Extract the (x, y) coordinate from the center of the cell holding the provided text.  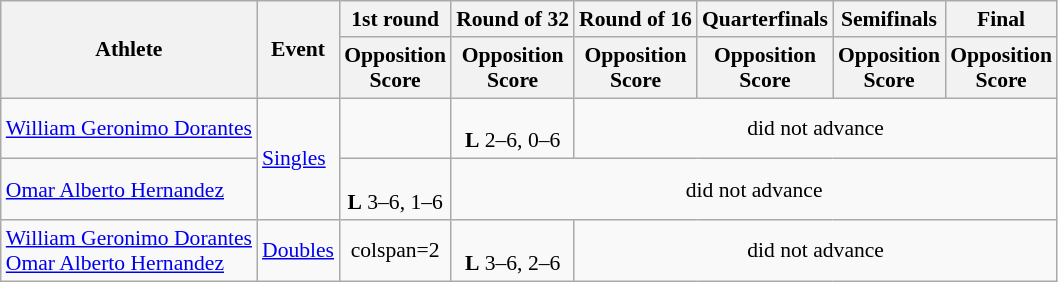
Final (1001, 19)
Singles (298, 159)
1st round (395, 19)
William Geronimo DorantesOmar Alberto Hernandez (129, 250)
Event (298, 50)
Doubles (298, 250)
L 3–6, 1–6 (395, 190)
L 2–6, 0–6 (512, 128)
Semifinals (889, 19)
Omar Alberto Hernandez (129, 190)
Round of 32 (512, 19)
L 3–6, 2–6 (512, 250)
Athlete (129, 50)
Round of 16 (636, 19)
colspan=2 (395, 250)
Quarterfinals (765, 19)
William Geronimo Dorantes (129, 128)
